Detect which cell encompasses the target text, then output its [x, y] center coordinate. 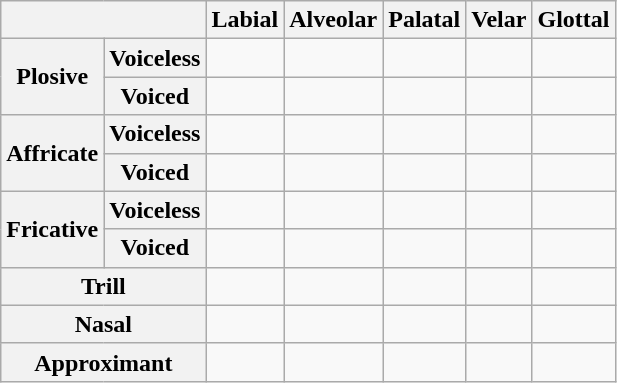
Affricate [52, 153]
Trill [104, 286]
Palatal [424, 20]
Nasal [104, 324]
Plosive [52, 77]
Labial [245, 20]
Velar [499, 20]
Glottal [574, 20]
Fricative [52, 229]
Alveolar [334, 20]
Approximant [104, 362]
